Find where the given text appears and provide that cell's center as (x, y) coordinate. 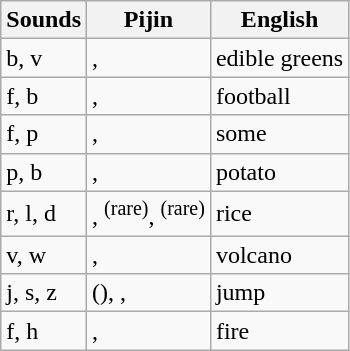
volcano (279, 255)
edible greens (279, 58)
potato (279, 172)
English (279, 20)
some (279, 134)
football (279, 96)
v, w (44, 255)
f, h (44, 331)
j, s, z (44, 293)
f, b (44, 96)
, (rare), (rare) (149, 214)
Sounds (44, 20)
(), , (149, 293)
Pijin (149, 20)
r, l, d (44, 214)
fire (279, 331)
b, v (44, 58)
f, p (44, 134)
p, b (44, 172)
rice (279, 214)
jump (279, 293)
